Search for the cell housing the specified text and yield its (x, y) center coordinate. 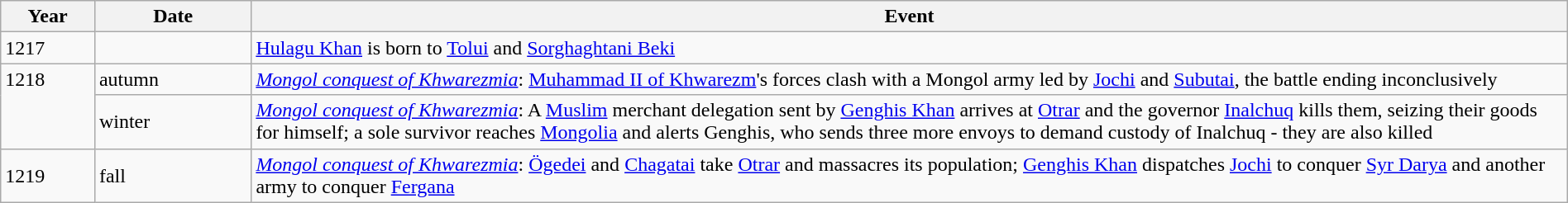
Hulagu Khan is born to Tolui and Sorghaghtani Beki (910, 48)
Mongol conquest of Khwarezmia: Muhammad II of Khwarezm's forces clash with a Mongol army led by Jochi and Subutai, the battle ending inconclusively (910, 79)
1218 (48, 106)
Date (172, 17)
Year (48, 17)
1219 (48, 175)
winter (172, 122)
autumn (172, 79)
fall (172, 175)
1217 (48, 48)
Event (910, 17)
